Locate the cell with the specified text and output its (X, Y) center coordinate. 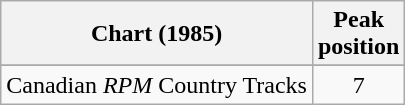
Canadian RPM Country Tracks (157, 85)
Peakposition (358, 34)
7 (358, 85)
Chart (1985) (157, 34)
